Detect which cell encompasses the target text, then output its [X, Y] center coordinate. 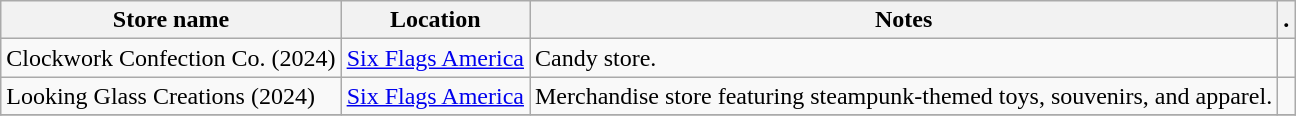
Looking Glass Creations (2024) [171, 96]
Candy store. [904, 58]
. [1286, 20]
Store name [171, 20]
Location [435, 20]
Merchandise store featuring steampunk-themed toys, souvenirs, and apparel. [904, 96]
Notes [904, 20]
Clockwork Confection Co. (2024) [171, 58]
